Pinpoint the cell where the given text exists, returning its (X, Y) midpoint coordinate. 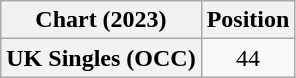
44 (248, 58)
Chart (2023) (101, 20)
UK Singles (OCC) (101, 58)
Position (248, 20)
